Return [x, y] of the center of cell containing provided text 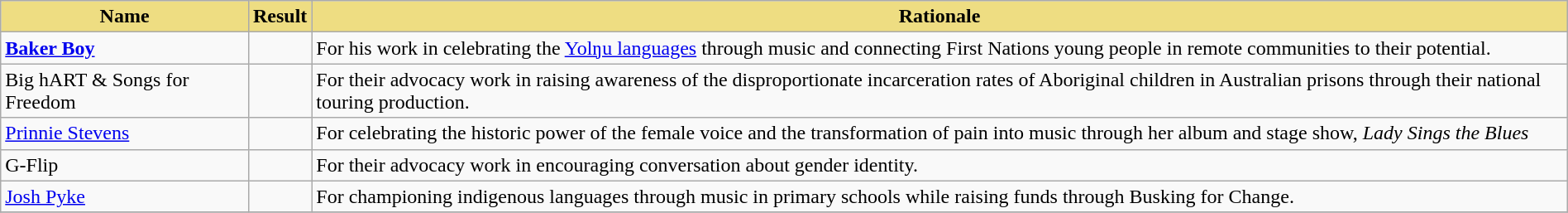
G-Flip [125, 165]
Result [280, 17]
Big hART & Songs for Freedom [125, 91]
Rationale [939, 17]
Josh Pyke [125, 196]
Baker Boy [125, 48]
Prinnie Stevens [125, 133]
For their advocacy work in encouraging conversation about gender identity. [939, 165]
Name [125, 17]
For his work in celebrating the Yolŋu languages through music and connecting First Nations young people in remote communities to their potential. [939, 48]
For championing indigenous languages through music in primary schools while raising funds through Busking for Change. [939, 196]
